Output the (x, y) coordinate of the center of the cell containing the given text.  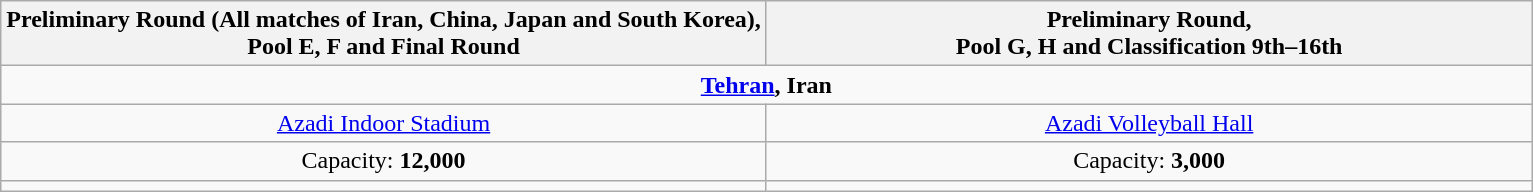
Capacity: 12,000 (384, 161)
Azadi Indoor Stadium (384, 123)
Preliminary Round, Pool G, H and Classification 9th–16th (1149, 34)
Azadi Volleyball Hall (1149, 123)
Capacity: 3,000 (1149, 161)
Tehran, Iran (766, 85)
Preliminary Round (All matches of Iran, China, Japan and South Korea), Pool E, F and Final Round (384, 34)
